Find where the given text appears and provide that cell's center as (x, y) coordinate. 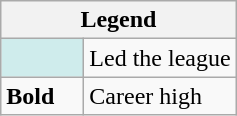
Legend (118, 20)
Career high (160, 96)
Led the league (160, 58)
Bold (42, 96)
